Detect which cell encompasses the target text, then output its (x, y) center coordinate. 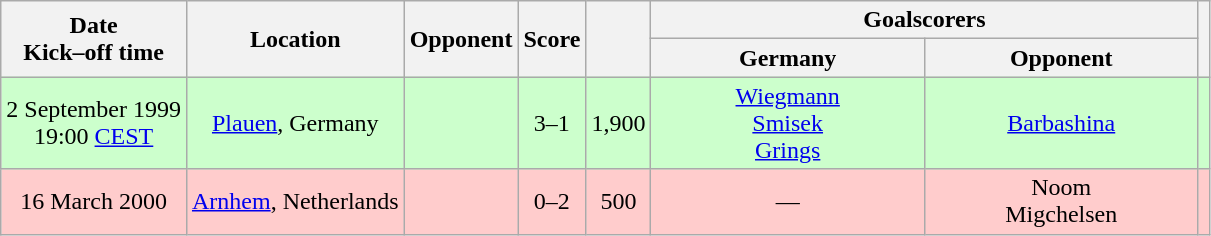
500 (618, 202)
Wiegmann Smisek Grings (788, 123)
1,900 (618, 123)
Arnhem, Netherlands (295, 202)
Plauen, Germany (295, 123)
Germany (788, 58)
Location (295, 39)
0–2 (552, 202)
Barbashina (1061, 123)
Goalscorers (924, 20)
Noom Migchelsen (1061, 202)
— (788, 202)
DateKick–off time (94, 39)
16 March 2000 (94, 202)
2 September 199919:00 CEST (94, 123)
Score (552, 39)
3–1 (552, 123)
